Capture the cell that displays the provided text and extract its (x, y) central coordinate. 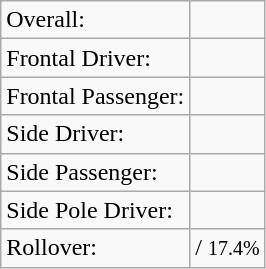
/ 17.4% (228, 248)
Frontal Driver: (96, 58)
Side Pole Driver: (96, 210)
Rollover: (96, 248)
Frontal Passenger: (96, 96)
Side Passenger: (96, 172)
Overall: (96, 20)
Side Driver: (96, 134)
